Pinpoint the cell where the given text exists, returning its (x, y) midpoint coordinate. 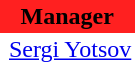
Manager (67, 16)
